Determine the (X, Y) coordinate at the center of the cell enclosing the given text.  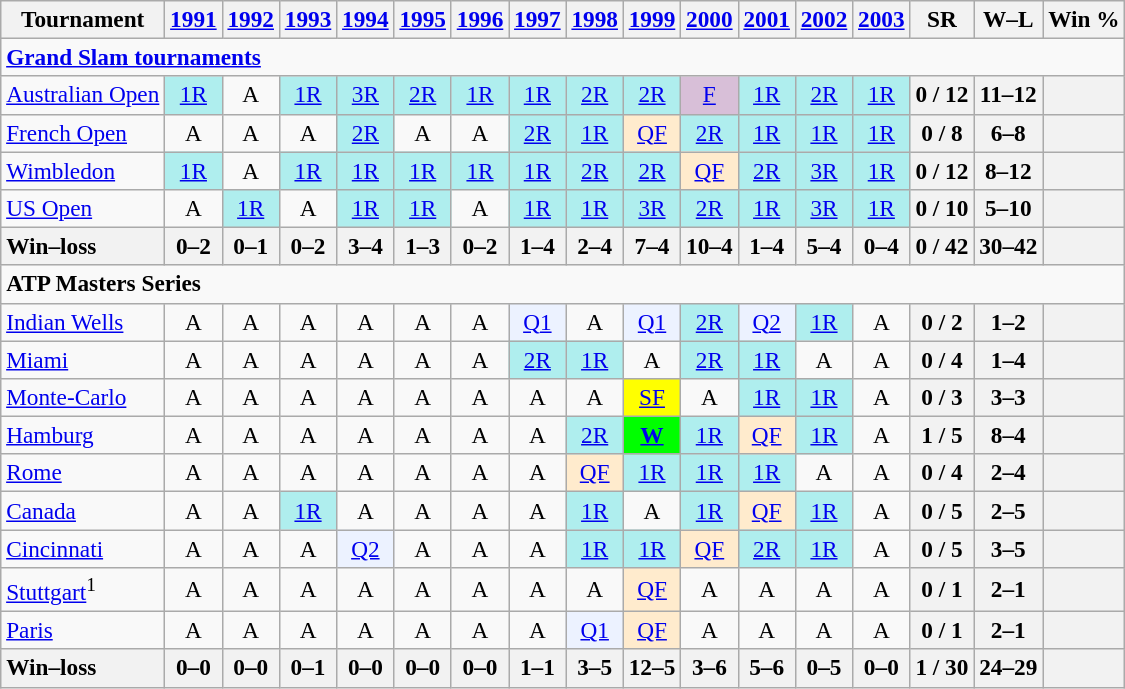
Hamburg (83, 435)
Paris (83, 630)
8–12 (1008, 170)
2000 (710, 19)
2003 (882, 19)
French Open (83, 133)
5–6 (766, 668)
W (652, 435)
11–12 (1008, 95)
1–2 (1008, 322)
W–L (1008, 19)
SF (652, 397)
Cincinnati (83, 548)
1–3 (422, 246)
1991 (194, 19)
1994 (366, 19)
F (710, 95)
ATP Masters Series (563, 284)
Stuttgart1 (83, 589)
Grand Slam tournaments (563, 57)
Tournament (83, 19)
Australian Open (83, 95)
0 / 3 (942, 397)
1995 (422, 19)
Wimbledon (83, 170)
10–4 (710, 246)
0 / 42 (942, 246)
30–42 (1008, 246)
SR (942, 19)
6–8 (1008, 133)
Miami (83, 359)
Canada (83, 510)
2–5 (1008, 510)
0 / 2 (942, 322)
US Open (83, 208)
3–6 (710, 668)
0–4 (882, 246)
0 / 10 (942, 208)
12–5 (652, 668)
1 / 5 (942, 435)
8–4 (1008, 435)
Indian Wells (83, 322)
2002 (824, 19)
1998 (594, 19)
3–3 (1008, 397)
0 / 8 (942, 133)
1992 (250, 19)
1997 (538, 19)
Monte-Carlo (83, 397)
24–29 (1008, 668)
2001 (766, 19)
1 / 30 (942, 668)
1999 (652, 19)
1–1 (538, 668)
7–4 (652, 246)
1996 (480, 19)
1993 (308, 19)
3–4 (366, 246)
Rome (83, 473)
5–10 (1008, 208)
0–5 (824, 668)
5–4 (824, 246)
Win % (1084, 19)
